Return [X, Y] of the center of cell containing provided text 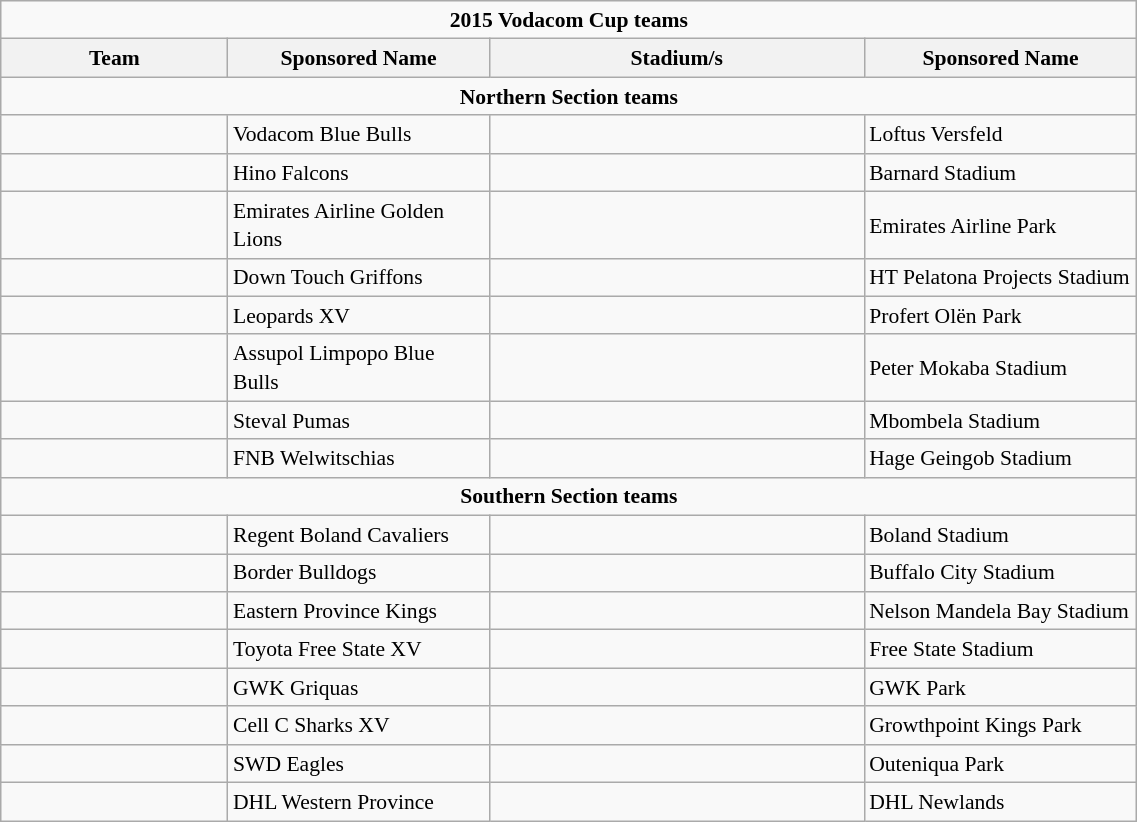
Toyota Free State XV [358, 649]
Mbombela Stadium [1000, 420]
Eastern Province Kings [358, 611]
Border Bulldogs [358, 573]
SWD Eagles [358, 764]
Regent Boland Cavaliers [358, 535]
Nelson Mandela Bay Stadium [1000, 611]
Hino Falcons [358, 173]
Profert Olën Park [1000, 316]
Down Touch Griffons [358, 277]
GWK Griquas [358, 688]
Southern Section teams [569, 497]
Peter Mokaba Stadium [1000, 368]
Loftus Versfeld [1000, 135]
Team [114, 58]
Outeniqua Park [1000, 764]
FNB Welwitschias [358, 458]
Stadium/s [676, 58]
Hage Geingob Stadium [1000, 458]
Vodacom Blue Bulls [358, 135]
Barnard Stadium [1000, 173]
Growthpoint Kings Park [1000, 726]
DHL Newlands [1000, 802]
Leopards XV [358, 316]
Assupol Limpopo Blue Bulls [358, 368]
Emirates Airline Park [1000, 225]
DHL Western Province [358, 802]
2015 Vodacom Cup teams [569, 20]
Buffalo City Stadium [1000, 573]
Cell C Sharks XV [358, 726]
GWK Park [1000, 688]
Free State Stadium [1000, 649]
Boland Stadium [1000, 535]
HT Pelatona Projects Stadium [1000, 277]
Steval Pumas [358, 420]
Emirates Airline Golden Lions [358, 225]
Northern Section teams [569, 97]
